Scan for the cell matching the given text and deliver its (x, y) coordinate at center. 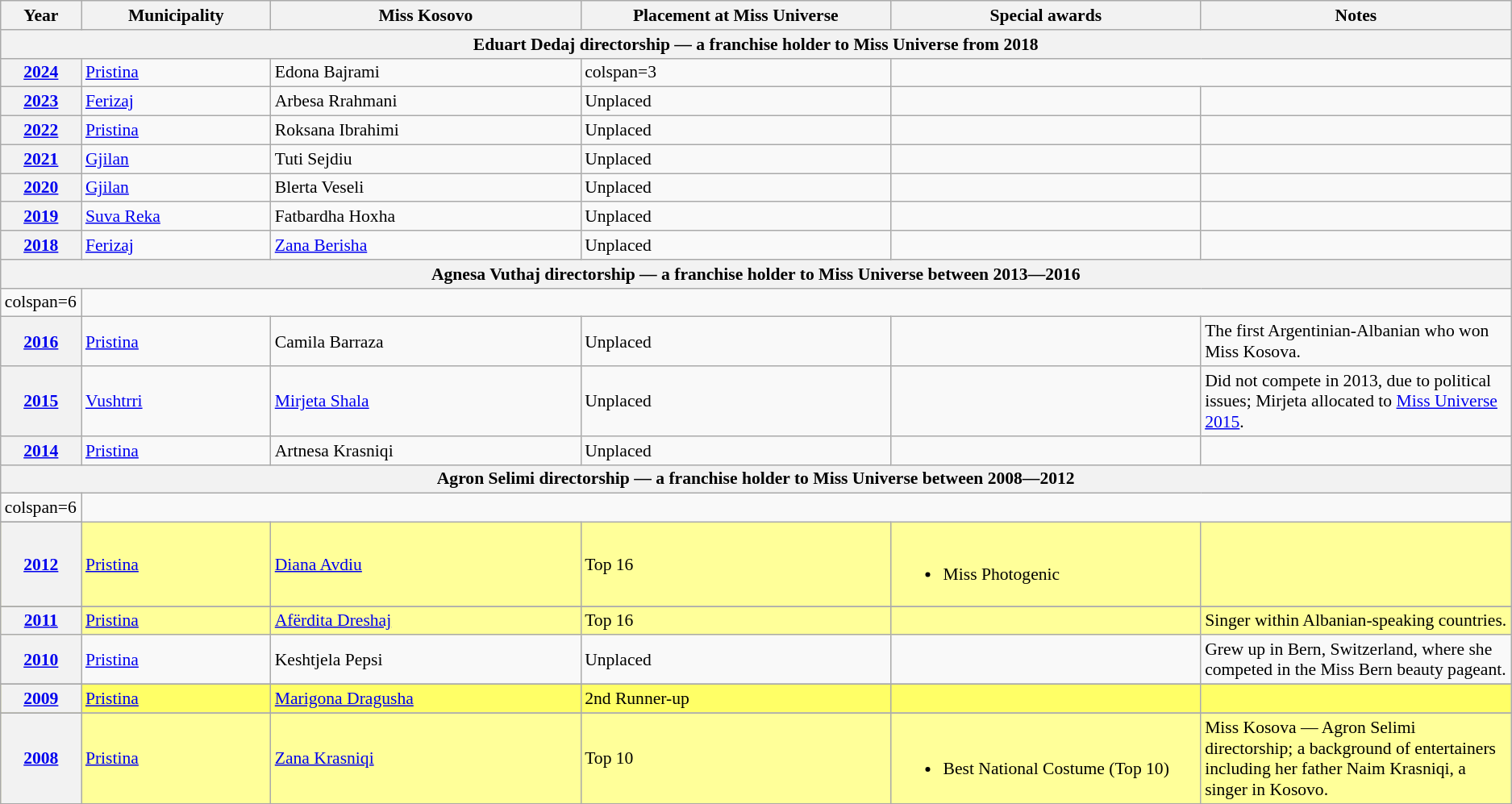
Edona Bajrami (426, 73)
2009 (41, 699)
Arbesa Rrahmani (426, 102)
Eduart Dedaj directorship — a franchise holder to Miss Universe from 2018 (756, 44)
2010 (41, 660)
2015 (41, 402)
Keshtjela Pepsi (426, 660)
Tuti Sejdiu (426, 159)
Camila Barraza (426, 342)
2022 (41, 131)
Agron Selimi directorship — a franchise holder to Miss Universe between 2008―2012 (756, 479)
2014 (41, 451)
Blerta Veseli (426, 188)
Singer within Albanian-speaking countries. (1356, 621)
Diana Avdiu (426, 564)
Grew up in Bern, Switzerland, where she competed in the Miss Bern beauty pageant. (1356, 660)
Afërdita Dreshaj (426, 621)
Best National Costume (Top 10) (1047, 758)
Special awards (1047, 15)
Roksana Ibrahimi (426, 131)
Top 10 (735, 758)
Suva Reka (176, 217)
Artnesa Krasniqi (426, 451)
Zana Krasniqi (426, 758)
2011 (41, 621)
2020 (41, 188)
2024 (41, 73)
2008 (41, 758)
colspan=3 (735, 73)
2019 (41, 217)
2012 (41, 564)
Vushtrri (176, 402)
2021 (41, 159)
2nd Runner-up (735, 699)
Placement at Miss Universe (735, 15)
Fatbardha Hoxha (426, 217)
2016 (41, 342)
Miss Kosovo (426, 15)
Mirjeta Shala (426, 402)
The first Argentinian-Albanian who won Miss Kosova. (1356, 342)
Year (41, 15)
Agnesa Vuthaj directorship — a franchise holder to Miss Universe between 2013―2016 (756, 274)
Zana Berisha (426, 245)
Did not compete in 2013, due to political issues; Mirjeta allocated to Miss Universe 2015. (1356, 402)
2018 (41, 245)
Marigona Dragusha (426, 699)
2023 (41, 102)
Notes (1356, 15)
Municipality (176, 15)
Miss Kosova — Agron Selimi directorship; a background of entertainers including her father Naim Krasniqi, a singer in Kosovo. (1356, 758)
Miss Photogenic (1047, 564)
